For the text-containing cell, return its midpoint in (x, y) coordinate format. 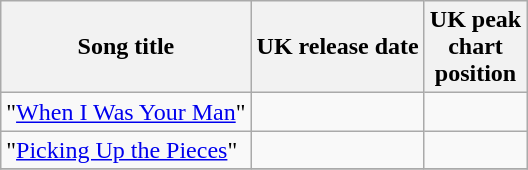
"Picking Up the Pieces" (126, 150)
UK release date (338, 47)
Song title (126, 47)
UK peak chartposition (475, 47)
"When I Was Your Man" (126, 112)
